From the cell containing the given text, extract its center point as [x, y] coordinate. 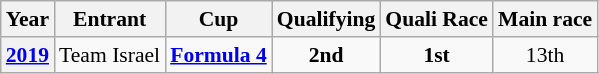
1st [436, 55]
Team Israel [110, 55]
Entrant [110, 19]
13th [545, 55]
Year [28, 19]
Cup [218, 19]
2nd [326, 55]
Main race [545, 19]
Formula 4 [218, 55]
Quali Race [436, 19]
2019 [28, 55]
Qualifying [326, 19]
